Find where the given text appears and provide that cell's center as (X, Y) coordinate. 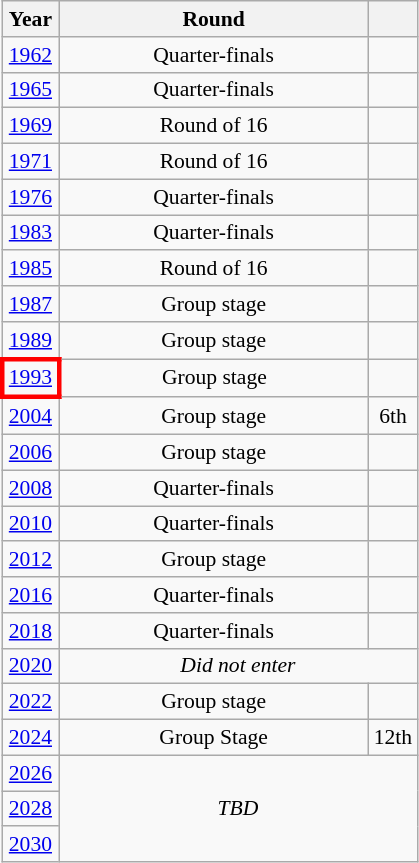
2030 (30, 845)
1962 (30, 55)
2020 (30, 666)
1985 (30, 269)
2022 (30, 702)
1987 (30, 304)
Group Stage (214, 738)
2028 (30, 809)
2016 (30, 595)
1993 (30, 378)
1971 (30, 162)
6th (394, 416)
2004 (30, 416)
2010 (30, 524)
1965 (30, 90)
2012 (30, 560)
12th (394, 738)
1989 (30, 340)
1969 (30, 126)
TBD (238, 808)
2026 (30, 773)
1976 (30, 197)
Round (214, 19)
Year (30, 19)
2008 (30, 488)
2024 (30, 738)
2006 (30, 453)
Did not enter (238, 666)
1983 (30, 233)
2018 (30, 631)
